From the cell containing the given text, extract its center point as (x, y) coordinate. 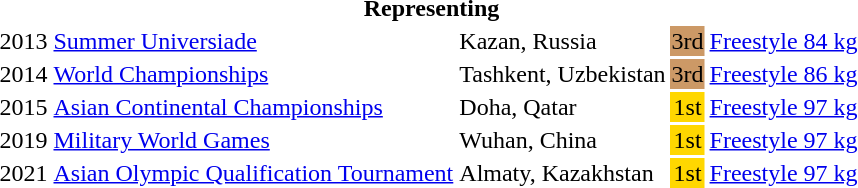
Summer Universiade (254, 41)
Military World Games (254, 140)
Asian Olympic Qualification Tournament (254, 173)
Doha, Qatar (562, 107)
World Championships (254, 74)
Tashkent, Uzbekistan (562, 74)
Kazan, Russia (562, 41)
Wuhan, China (562, 140)
Asian Continental Championships (254, 107)
Almaty, Kazakhstan (562, 173)
